Output the (x, y) coordinate of the center of the cell containing the given text.  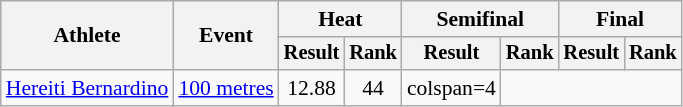
Hereiti Bernardino (88, 88)
100 metres (226, 88)
Semifinal (480, 19)
Final (620, 19)
44 (373, 88)
Heat (340, 19)
Event (226, 36)
Athlete (88, 36)
colspan=4 (452, 88)
12.88 (312, 88)
